Return the [X, Y] coordinate for the center point of the cell that contains the specified text.  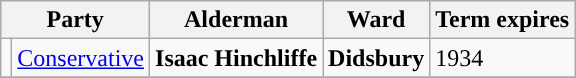
Alderman [236, 20]
Ward [376, 20]
Term expires [502, 20]
1934 [502, 58]
Conservative [81, 58]
Party [76, 20]
Didsbury [376, 58]
Isaac Hinchliffe [236, 58]
